Capture the cell that displays the provided text and extract its [x, y] central coordinate. 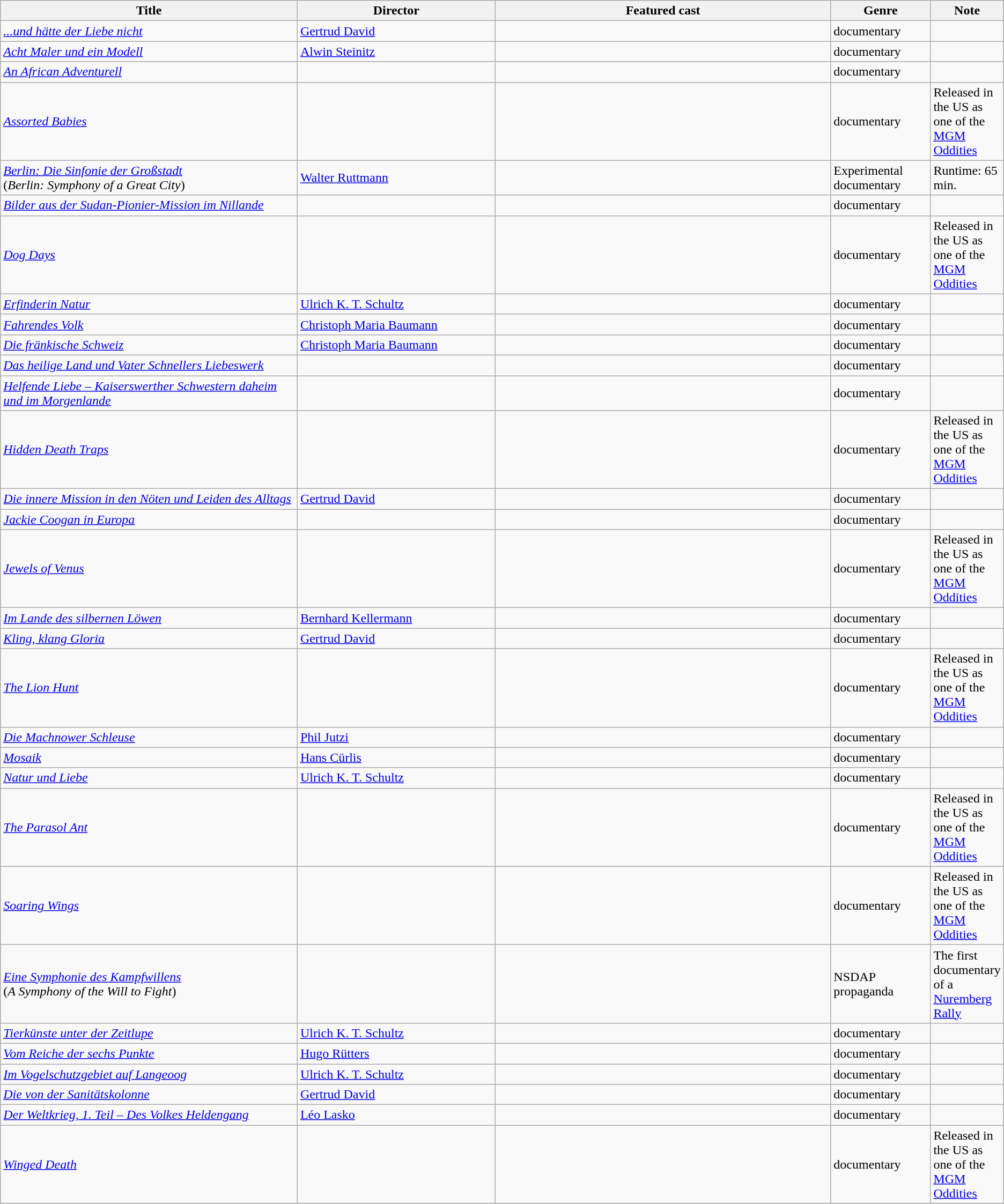
Der Weltkrieg, 1. Teil – Des Volkes Heldengang [149, 1115]
Walter Ruttmann [396, 178]
Die fränkische Schweiz [149, 345]
The Lion Hunt [149, 688]
Erfinderin Natur [149, 304]
Phil Jutzi [396, 737]
Vom Reiche der sechs Punkte [149, 1053]
Assorted Babies [149, 121]
Im Vogelschutzgebiet auf Langeoog [149, 1074]
Die innere Mission in den Nöten und Leiden des Alltags [149, 499]
...und hätte der Liebe nicht [149, 31]
Léo Lasko [396, 1115]
Das heilige Land und Vater Schnellers Liebeswerk [149, 365]
Experimental documentary [881, 178]
Title [149, 11]
Bernhard Kellermann [396, 618]
Hans Cürlis [396, 757]
Note [967, 11]
Tierkünste unter der Zeitlupe [149, 1033]
Die Machnower Schleuse [149, 737]
Berlin: Die Sinfonie der Großstadt(Berlin: Symphony of a Great City) [149, 178]
Soaring Wings [149, 905]
Im Lande des silbernen Löwen [149, 618]
Mosaik [149, 757]
Bilder aus der Sudan-Pionier-Mission im Nillande [149, 205]
The first documentary of a Nuremberg Rally [967, 984]
Eine Symphonie des Kampfwillens(A Symphony of the Will to Fight) [149, 984]
Runtime: 65 min. [967, 178]
Genre [881, 11]
Hugo Rütters [396, 1053]
Helfende Liebe – Kaiserswerther Schwestern daheim und im Morgenlande [149, 392]
Jewels of Venus [149, 569]
Hidden Death Traps [149, 450]
Alwin Steinitz [396, 51]
An African Adventurell [149, 72]
The Parasol Ant [149, 827]
Die von der Sanitätskolonne [149, 1095]
Dog Days [149, 255]
Director [396, 11]
Fahrendes Volk [149, 324]
Jackie Coogan in Europa [149, 519]
Kling, klang Gloria [149, 638]
Featured cast [663, 11]
Natur und Liebe [149, 778]
NSDAP propaganda [881, 984]
Acht Maler und ein Modell [149, 51]
Winged Death [149, 1164]
